Scan for the cell matching the given text and deliver its [x, y] coordinate at center. 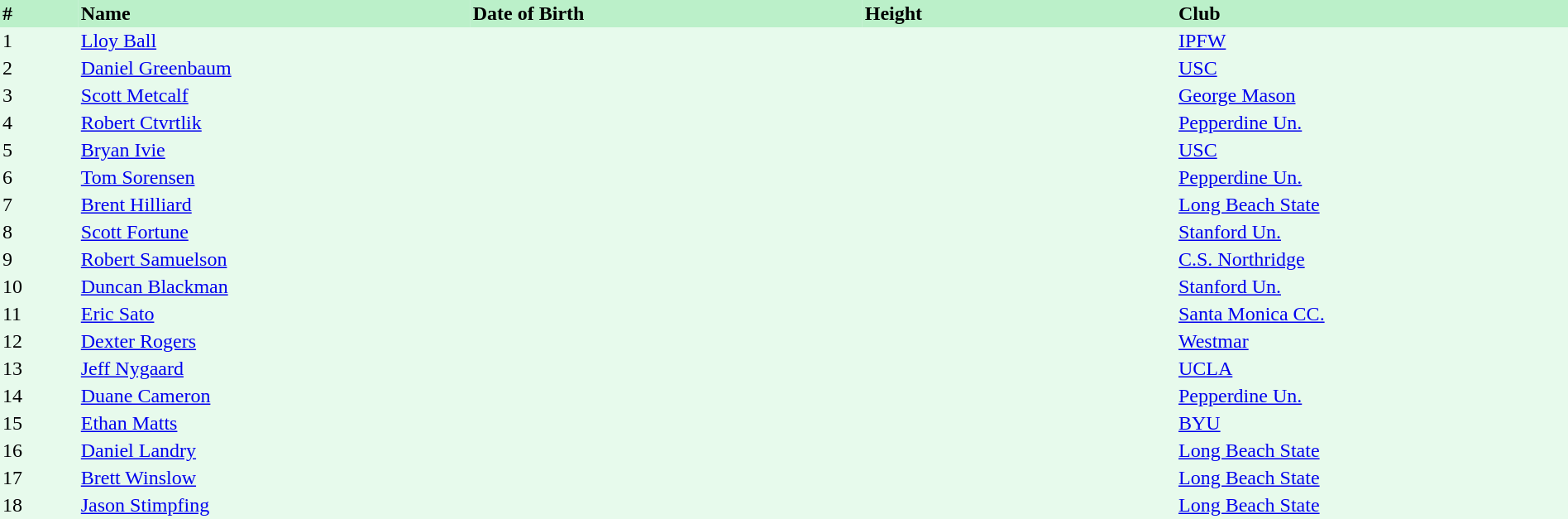
6 [40, 177]
Duane Cameron [275, 396]
5 [40, 151]
Brent Hilliard [275, 205]
C.S. Northridge [1372, 260]
7 [40, 205]
14 [40, 396]
Brett Winslow [275, 478]
Date of Birth [667, 13]
16 [40, 450]
IPFW [1372, 41]
Dexter Rogers [275, 341]
Daniel Greenbaum [275, 68]
UCLA [1372, 369]
13 [40, 369]
# [40, 13]
1 [40, 41]
Name [275, 13]
BYU [1372, 424]
Robert Ctvrtlik [275, 123]
Westmar [1372, 341]
4 [40, 123]
Scott Metcalf [275, 96]
Height [1019, 13]
Santa Monica CC. [1372, 315]
George Mason [1372, 96]
Lloy Ball [275, 41]
Ethan Matts [275, 424]
Tom Sorensen [275, 177]
2 [40, 68]
Duncan Blackman [275, 286]
12 [40, 341]
3 [40, 96]
Bryan Ivie [275, 151]
8 [40, 232]
10 [40, 286]
18 [40, 505]
Scott Fortune [275, 232]
Jason Stimpfing [275, 505]
9 [40, 260]
15 [40, 424]
11 [40, 315]
Robert Samuelson [275, 260]
Daniel Landry [275, 450]
Club [1372, 13]
Jeff Nygaard [275, 369]
17 [40, 478]
Eric Sato [275, 315]
